Identify which cell holds the provided text, then report its (x, y) central coordinate. 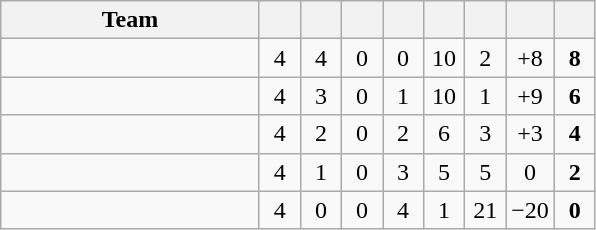
+9 (530, 96)
+8 (530, 58)
Team (130, 20)
+3 (530, 134)
−20 (530, 210)
8 (574, 58)
21 (486, 210)
